Extract the (x, y) coordinate from the center of the cell holding the provided text.  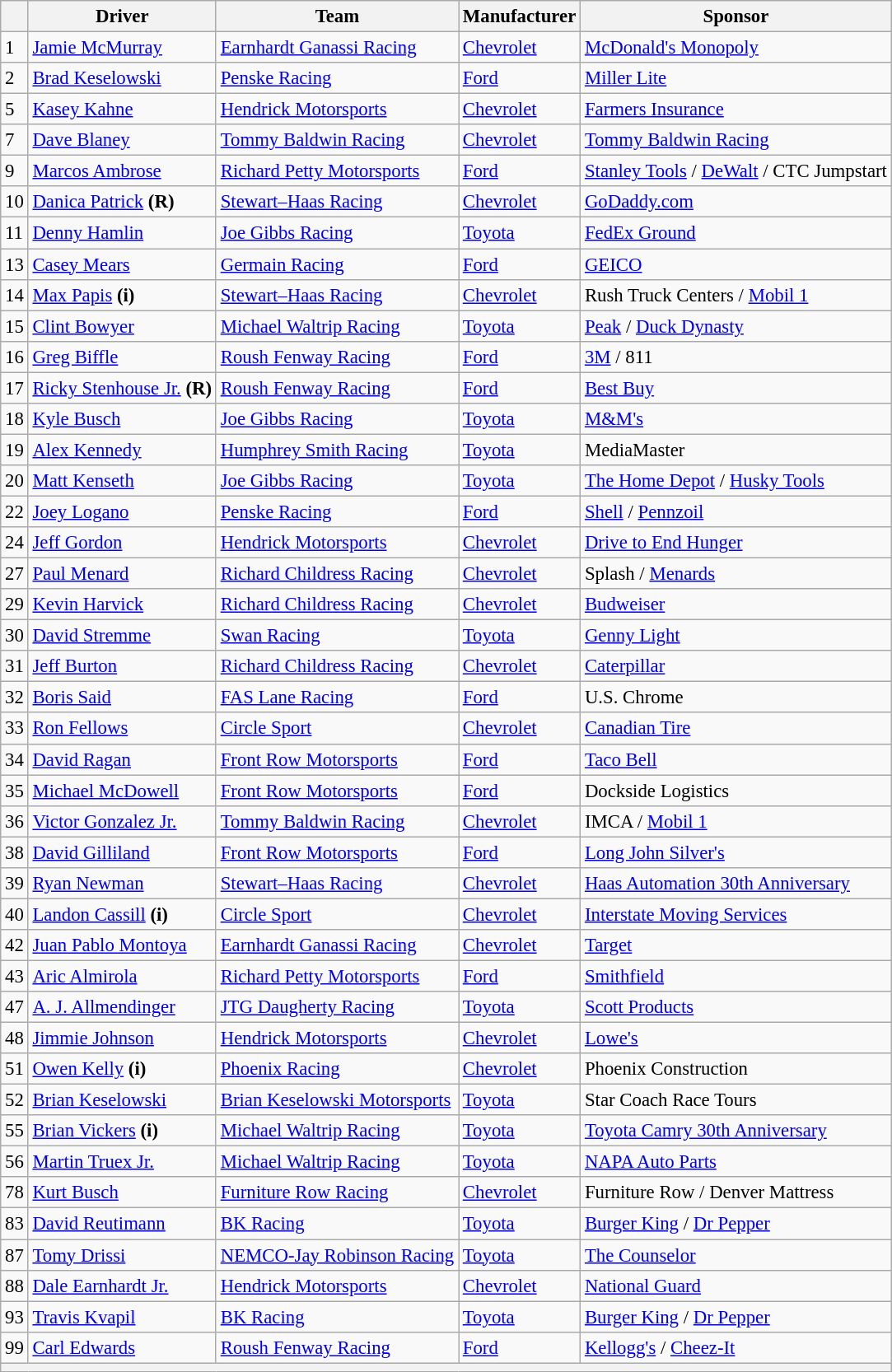
Michael McDowell (122, 791)
M&M's (736, 419)
43 (15, 976)
Miller Lite (736, 78)
38 (15, 852)
Smithfield (736, 976)
Dockside Logistics (736, 791)
3M / 811 (736, 357)
Sponsor (736, 16)
Farmers Insurance (736, 110)
Jimmie Johnson (122, 1038)
Kevin Harvick (122, 604)
Marcos Ambrose (122, 171)
18 (15, 419)
9 (15, 171)
Brian Keselowski Motorsports (337, 1100)
Driver (122, 16)
Dave Blaney (122, 140)
Danica Patrick (R) (122, 202)
Rush Truck Centers / Mobil 1 (736, 295)
Furniture Row / Denver Mattress (736, 1193)
NEMCO-Jay Robinson Racing (337, 1255)
The Home Depot / Husky Tools (736, 481)
JTG Daugherty Racing (337, 1007)
22 (15, 511)
1 (15, 48)
83 (15, 1224)
35 (15, 791)
Shell / Pennzoil (736, 511)
Target (736, 945)
Taco Bell (736, 759)
Kyle Busch (122, 419)
Kurt Busch (122, 1193)
Budweiser (736, 604)
IMCA / Mobil 1 (736, 821)
Denny Hamlin (122, 233)
17 (15, 388)
Humphrey Smith Racing (337, 450)
52 (15, 1100)
15 (15, 326)
Kellogg's / Cheez-It (736, 1347)
Greg Biffle (122, 357)
Drive to End Hunger (736, 543)
Ryan Newman (122, 884)
Caterpillar (736, 666)
Splash / Menards (736, 574)
National Guard (736, 1286)
56 (15, 1162)
39 (15, 884)
Alex Kennedy (122, 450)
10 (15, 202)
Brian Vickers (i) (122, 1131)
48 (15, 1038)
Carl Edwards (122, 1347)
11 (15, 233)
Scott Products (736, 1007)
31 (15, 666)
Landon Cassill (i) (122, 914)
Jeff Gordon (122, 543)
Aric Almirola (122, 976)
Travis Kvapil (122, 1317)
40 (15, 914)
Manufacturer (519, 16)
Jamie McMurray (122, 48)
78 (15, 1193)
Genny Light (736, 636)
MediaMaster (736, 450)
13 (15, 264)
2 (15, 78)
David Ragan (122, 759)
Stanley Tools / DeWalt / CTC Jumpstart (736, 171)
34 (15, 759)
Brian Keselowski (122, 1100)
51 (15, 1069)
Casey Mears (122, 264)
Owen Kelly (i) (122, 1069)
Max Papis (i) (122, 295)
24 (15, 543)
33 (15, 729)
5 (15, 110)
GEICO (736, 264)
Joey Logano (122, 511)
David Stremme (122, 636)
NAPA Auto Parts (736, 1162)
36 (15, 821)
Long John Silver's (736, 852)
Swan Racing (337, 636)
99 (15, 1347)
29 (15, 604)
FedEx Ground (736, 233)
Tomy Drissi (122, 1255)
87 (15, 1255)
Brad Keselowski (122, 78)
Haas Automation 30th Anniversary (736, 884)
The Counselor (736, 1255)
Ron Fellows (122, 729)
88 (15, 1286)
Paul Menard (122, 574)
Team (337, 16)
Martin Truex Jr. (122, 1162)
A. J. Allmendinger (122, 1007)
FAS Lane Racing (337, 698)
42 (15, 945)
Interstate Moving Services (736, 914)
7 (15, 140)
Ricky Stenhouse Jr. (R) (122, 388)
Phoenix Construction (736, 1069)
David Gilliland (122, 852)
Victor Gonzalez Jr. (122, 821)
Best Buy (736, 388)
Star Coach Race Tours (736, 1100)
27 (15, 574)
Peak / Duck Dynasty (736, 326)
55 (15, 1131)
David Reutimann (122, 1224)
Germain Racing (337, 264)
16 (15, 357)
Dale Earnhardt Jr. (122, 1286)
32 (15, 698)
Toyota Camry 30th Anniversary (736, 1131)
Matt Kenseth (122, 481)
30 (15, 636)
Jeff Burton (122, 666)
Canadian Tire (736, 729)
19 (15, 450)
U.S. Chrome (736, 698)
McDonald's Monopoly (736, 48)
20 (15, 481)
47 (15, 1007)
14 (15, 295)
93 (15, 1317)
GoDaddy.com (736, 202)
Lowe's (736, 1038)
Boris Said (122, 698)
Furniture Row Racing (337, 1193)
Clint Bowyer (122, 326)
Juan Pablo Montoya (122, 945)
Kasey Kahne (122, 110)
Phoenix Racing (337, 1069)
